Locate the cell with the specified text and output its [x, y] center coordinate. 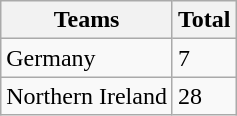
7 [204, 58]
Total [204, 20]
Teams [87, 20]
28 [204, 96]
Northern Ireland [87, 96]
Germany [87, 58]
